Pinpoint the cell where the given text exists, returning its (x, y) midpoint coordinate. 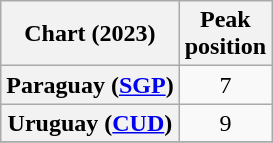
Chart (2023) (90, 34)
Uruguay (CUD) (90, 123)
7 (225, 85)
9 (225, 123)
Peakposition (225, 34)
Paraguay (SGP) (90, 85)
